Identify which cell holds the provided text, then report its (x, y) central coordinate. 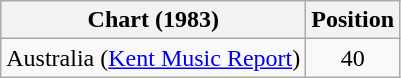
Position (353, 20)
Australia (Kent Music Report) (154, 58)
Chart (1983) (154, 20)
40 (353, 58)
